Pinpoint the cell where the given text exists, returning its (X, Y) midpoint coordinate. 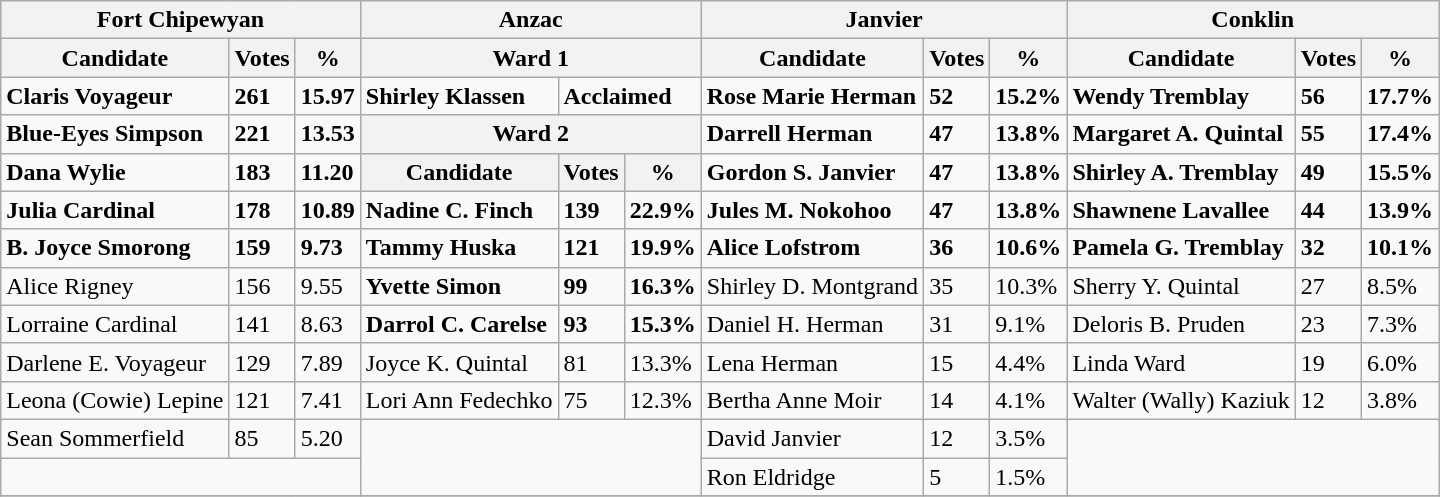
Julia Cardinal (115, 210)
11.20 (328, 172)
Acclaimed (630, 96)
44 (1328, 210)
B. Joyce Smorong (115, 248)
17.7% (1400, 96)
Shirley A. Tremblay (1181, 172)
Dana Wylie (115, 172)
56 (1328, 96)
19 (1328, 362)
221 (262, 134)
7.89 (328, 362)
Fort Chipewyan (181, 20)
6.0% (1400, 362)
85 (262, 438)
93 (591, 324)
141 (262, 324)
7.3% (1400, 324)
Claris Voyageur (115, 96)
261 (262, 96)
8.63 (328, 324)
Linda Ward (1181, 362)
9.55 (328, 286)
Ron Eldridge (812, 477)
12.3% (662, 400)
156 (262, 286)
Sherry Y. Quintal (1181, 286)
Nadine C. Finch (459, 210)
Alice Lofstrom (812, 248)
Lorraine Cardinal (115, 324)
Jules M. Nokohoo (812, 210)
Leona (Cowie) Lepine (115, 400)
4.4% (1028, 362)
13.53 (328, 134)
15.97 (328, 96)
Ward 2 (530, 134)
Rose Marie Herman (812, 96)
Shawnene Lavallee (1181, 210)
4.1% (1028, 400)
Joyce K. Quintal (459, 362)
32 (1328, 248)
49 (1328, 172)
183 (262, 172)
178 (262, 210)
1.5% (1028, 477)
Bertha Anne Moir (812, 400)
23 (1328, 324)
129 (262, 362)
9.1% (1028, 324)
10.6% (1028, 248)
Darrol C. Carelse (459, 324)
3.8% (1400, 400)
15.2% (1028, 96)
13.9% (1400, 210)
Margaret A. Quintal (1181, 134)
55 (1328, 134)
75 (591, 400)
Tammy Huska (459, 248)
Gordon S. Janvier (812, 172)
Darlene E. Voyageur (115, 362)
Deloris B. Pruden (1181, 324)
31 (957, 324)
Darrell Herman (812, 134)
22.9% (662, 210)
139 (591, 210)
Daniel H. Herman (812, 324)
Anzac (530, 20)
Janvier (884, 20)
27 (1328, 286)
52 (957, 96)
81 (591, 362)
9.73 (328, 248)
159 (262, 248)
Lori Ann Fedechko (459, 400)
15.5% (1400, 172)
35 (957, 286)
Conklin (1253, 20)
Sean Sommerfield (115, 438)
Walter (Wally) Kaziuk (1181, 400)
16.3% (662, 286)
Blue-Eyes Simpson (115, 134)
5 (957, 477)
17.4% (1400, 134)
10.1% (1400, 248)
8.5% (1400, 286)
13.3% (662, 362)
15 (957, 362)
5.20 (328, 438)
3.5% (1028, 438)
14 (957, 400)
David Janvier (812, 438)
Pamela G. Tremblay (1181, 248)
Wendy Tremblay (1181, 96)
10.89 (328, 210)
19.9% (662, 248)
Alice Rigney (115, 286)
7.41 (328, 400)
15.3% (662, 324)
Shirley Klassen (459, 96)
Lena Herman (812, 362)
99 (591, 286)
Shirley D. Montgrand (812, 286)
Yvette Simon (459, 286)
Ward 1 (530, 58)
10.3% (1028, 286)
36 (957, 248)
